Search for the cell housing the specified text and yield its [X, Y] center coordinate. 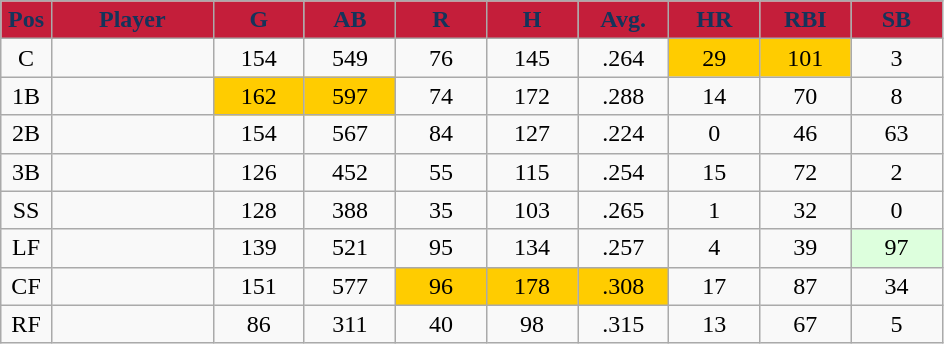
H [532, 20]
126 [258, 172]
.308 [624, 286]
452 [350, 172]
HR [714, 20]
74 [440, 96]
1B [26, 96]
.288 [624, 96]
1 [714, 210]
29 [714, 58]
84 [440, 134]
101 [806, 58]
178 [532, 286]
2B [26, 134]
.265 [624, 210]
2 [896, 172]
8 [896, 96]
G [258, 20]
.254 [624, 172]
3 [896, 58]
CF [26, 286]
172 [532, 96]
162 [258, 96]
96 [440, 286]
17 [714, 286]
40 [440, 324]
R [440, 20]
134 [532, 248]
13 [714, 324]
.315 [624, 324]
388 [350, 210]
15 [714, 172]
C [26, 58]
67 [806, 324]
5 [896, 324]
AB [350, 20]
14 [714, 96]
35 [440, 210]
128 [258, 210]
311 [350, 324]
103 [532, 210]
39 [806, 248]
34 [896, 286]
567 [350, 134]
145 [532, 58]
70 [806, 96]
Avg. [624, 20]
.264 [624, 58]
63 [896, 134]
SB [896, 20]
521 [350, 248]
46 [806, 134]
Pos [26, 20]
76 [440, 58]
115 [532, 172]
139 [258, 248]
LF [26, 248]
72 [806, 172]
87 [806, 286]
3B [26, 172]
SS [26, 210]
RBI [806, 20]
95 [440, 248]
597 [350, 96]
577 [350, 286]
4 [714, 248]
RF [26, 324]
549 [350, 58]
127 [532, 134]
98 [532, 324]
97 [896, 248]
86 [258, 324]
32 [806, 210]
55 [440, 172]
.257 [624, 248]
.224 [624, 134]
Player [132, 20]
151 [258, 286]
